Return the [X, Y] coordinate for the center point of the cell that contains the specified text.  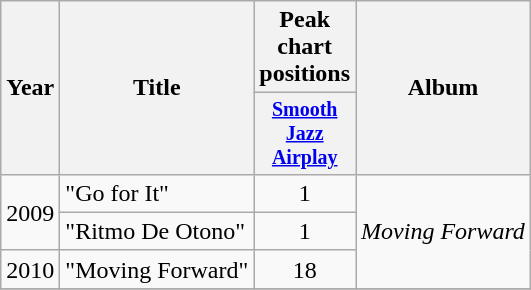
2009 [30, 212]
Moving Forward [444, 231]
Album [444, 88]
Smooth JazzAirplay [305, 134]
"Go for It" [157, 193]
Title [157, 88]
Peak chart positions [305, 47]
18 [305, 269]
2010 [30, 269]
"Ritmo De Otono" [157, 231]
Year [30, 88]
"Moving Forward" [157, 269]
